Search for the cell housing the specified text and yield its [x, y] center coordinate. 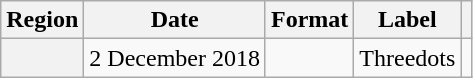
2 December 2018 [175, 58]
Date [175, 20]
Threedots [408, 58]
Format [309, 20]
Label [408, 20]
Region [42, 20]
